Find where the given text appears and provide that cell's center as (X, Y) coordinate. 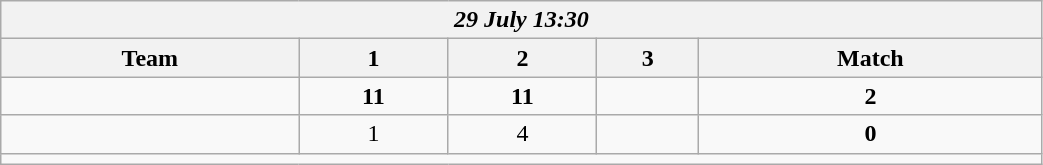
Team (150, 58)
0 (870, 134)
29 July 13:30 (522, 20)
Match (870, 58)
3 (648, 58)
4 (522, 134)
